Search for the cell housing the specified text and yield its [X, Y] center coordinate. 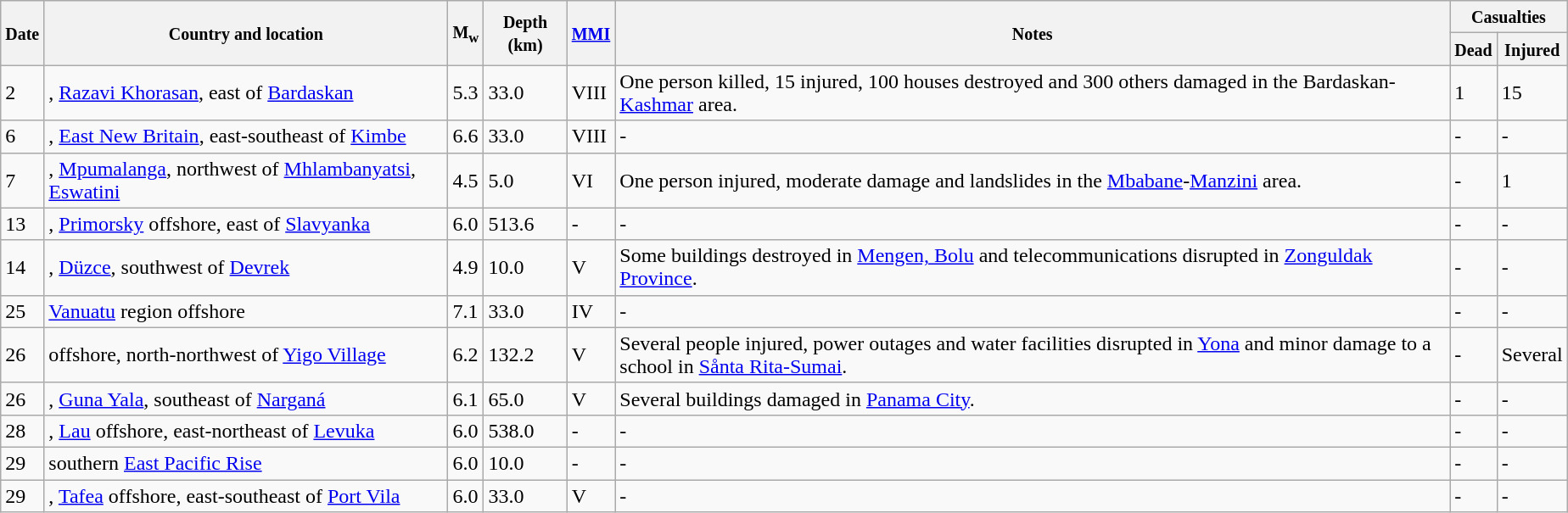
14 [22, 268]
Some buildings destroyed in Mengen, Bolu and telecommunications disrupted in Zonguldak Province. [1033, 268]
5.3 [466, 93]
25 [22, 311]
southern East Pacific Rise [246, 463]
Date [22, 33]
65.0 [525, 399]
One person injured, moderate damage and landslides in the Mbabane-Manzini area. [1033, 180]
Notes [1033, 33]
, Tafea offshore, east-southeast of Port Vila [246, 496]
Several [1532, 354]
, Düzce, southwest of Devrek [246, 268]
Country and location [246, 33]
7.1 [466, 311]
, Lau offshore, east-northeast of Levuka [246, 431]
, Mpumalanga, northwest of Mhlambanyatsi, Eswatini [246, 180]
6.2 [466, 354]
15 [1532, 93]
4.5 [466, 180]
7 [22, 180]
5.0 [525, 180]
VI [591, 180]
One person killed, 15 injured, 100 houses destroyed and 300 others damaged in the Bardaskan-Kashmar area. [1033, 93]
6 [22, 137]
513.6 [525, 224]
, East New Britain, east-southeast of Kimbe [246, 137]
offshore, north-northwest of Yigo Village [246, 354]
Several buildings damaged in Panama City. [1033, 399]
6.6 [466, 137]
Depth (km) [525, 33]
Vanuatu region offshore [246, 311]
, Primorsky offshore, east of Slavyanka [246, 224]
Dead [1474, 49]
4.9 [466, 268]
Several people injured, power outages and water facilities disrupted in Yona and minor damage to a school in Sånta Rita-Sumai. [1033, 354]
Casualties [1509, 17]
, Guna Yala, southeast of Narganá [246, 399]
IV [591, 311]
Injured [1532, 49]
Mw [466, 33]
28 [22, 431]
6.1 [466, 399]
538.0 [525, 431]
, Razavi Khorasan, east of Bardaskan [246, 93]
MMI [591, 33]
132.2 [525, 354]
13 [22, 224]
2 [22, 93]
